Return (x, y) of the center of cell containing provided text 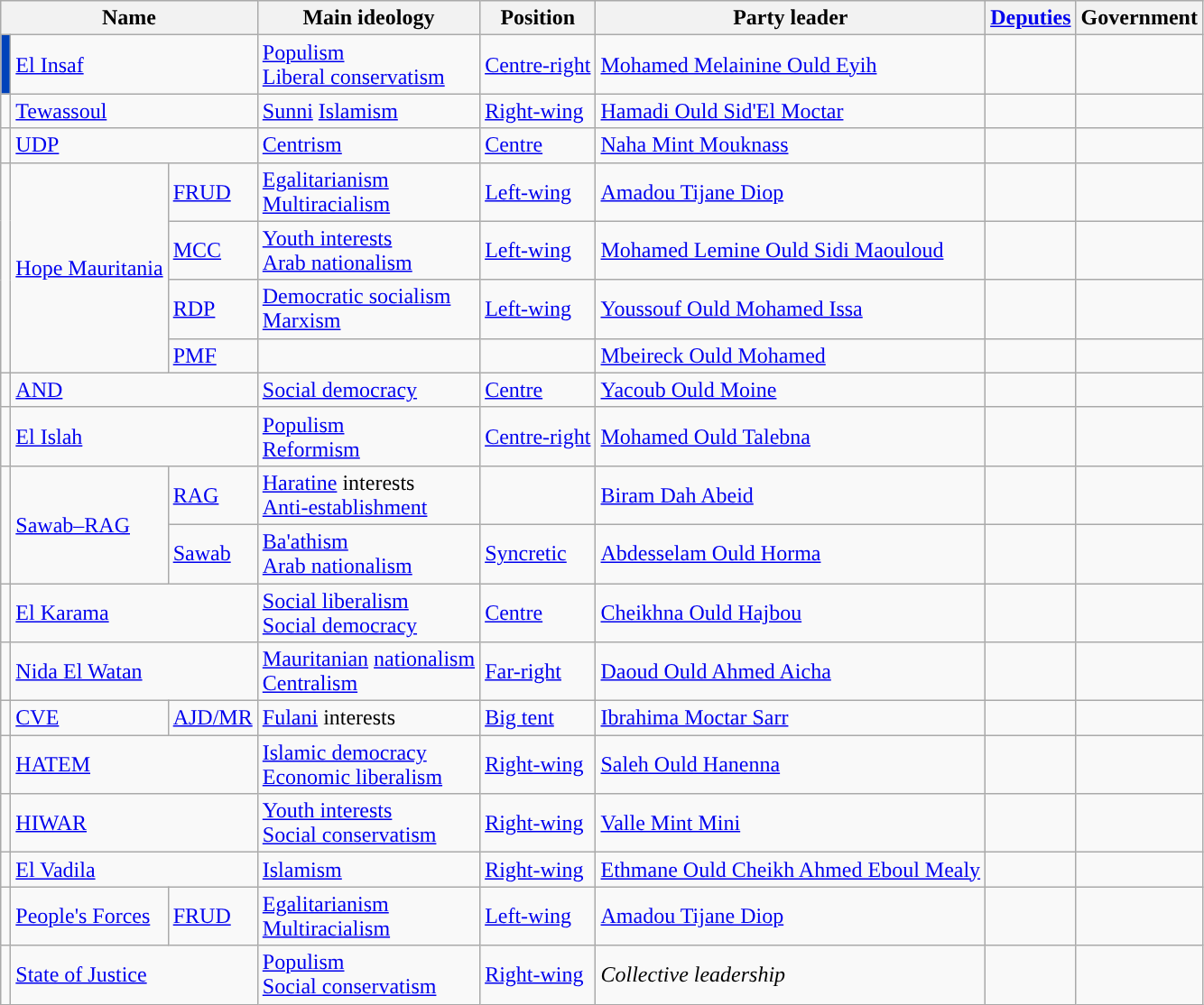
Mohamed Lemine Ould Sidi Maouloud (791, 251)
Syncretic (538, 554)
MCC (213, 251)
Fulani interests (368, 718)
Tewassoul (134, 111)
Mauritanian nationalismCentralism (368, 671)
UDP (134, 145)
Far-right (538, 671)
Youth interestsArab nationalism (368, 251)
Youth interestsSocial conservatism (368, 823)
PopulismSocial conservatism (368, 974)
El Islah (134, 437)
State of Justice (134, 974)
PopulismReformism (368, 437)
Mbeireck Ould Mohamed (791, 355)
Abdesselam Ould Horma (791, 554)
Centrism (368, 145)
Youssouf Ould Mohamed Issa (791, 309)
Deputies (1031, 18)
People's Forces (89, 917)
Main ideology (368, 18)
Ibrahima Moctar Sarr (791, 718)
PMF (213, 355)
AJD/MR (213, 718)
Hamadi Ould Sid'El Moctar (791, 111)
Islamism (368, 870)
Big tent (538, 718)
Position (538, 18)
AND (134, 390)
Sawab–RAG (89, 524)
Saleh Ould Hanenna (791, 765)
Nida El Watan (134, 671)
Ethmane Ould Cheikh Ahmed Eboul Mealy (791, 870)
Party leader (791, 18)
Government (1139, 18)
Name (130, 18)
RDP (213, 309)
Daoud Ould Ahmed Aicha (791, 671)
Valle Mint Mini (791, 823)
HIWAR (134, 823)
PopulismLiberal conservatism (368, 65)
Biram Dah Abeid (791, 494)
Collective leadership (791, 974)
Islamic democracyEconomic liberalism (368, 765)
HATEM (134, 765)
Social liberalismSocial democracy (368, 612)
El Vadila (134, 870)
Cheikhna Ould Hajbou (791, 612)
Haratine interestsAnti-establishment (368, 494)
Hope Mauritania (89, 267)
Ba'athismArab nationalism (368, 554)
Social democracy (368, 390)
Sunni Islamism (368, 111)
Mohamed Melainine Ould Eyih (791, 65)
Naha Mint Mouknass (791, 145)
El Karama (134, 612)
Mohamed Ould Talebna (791, 437)
El Insaf (134, 65)
Sawab (213, 554)
CVE (89, 718)
Democratic socialismMarxism (368, 309)
RAG (213, 494)
Yacoub Ould Moine (791, 390)
